Capture the cell that displays the provided text and extract its (X, Y) central coordinate. 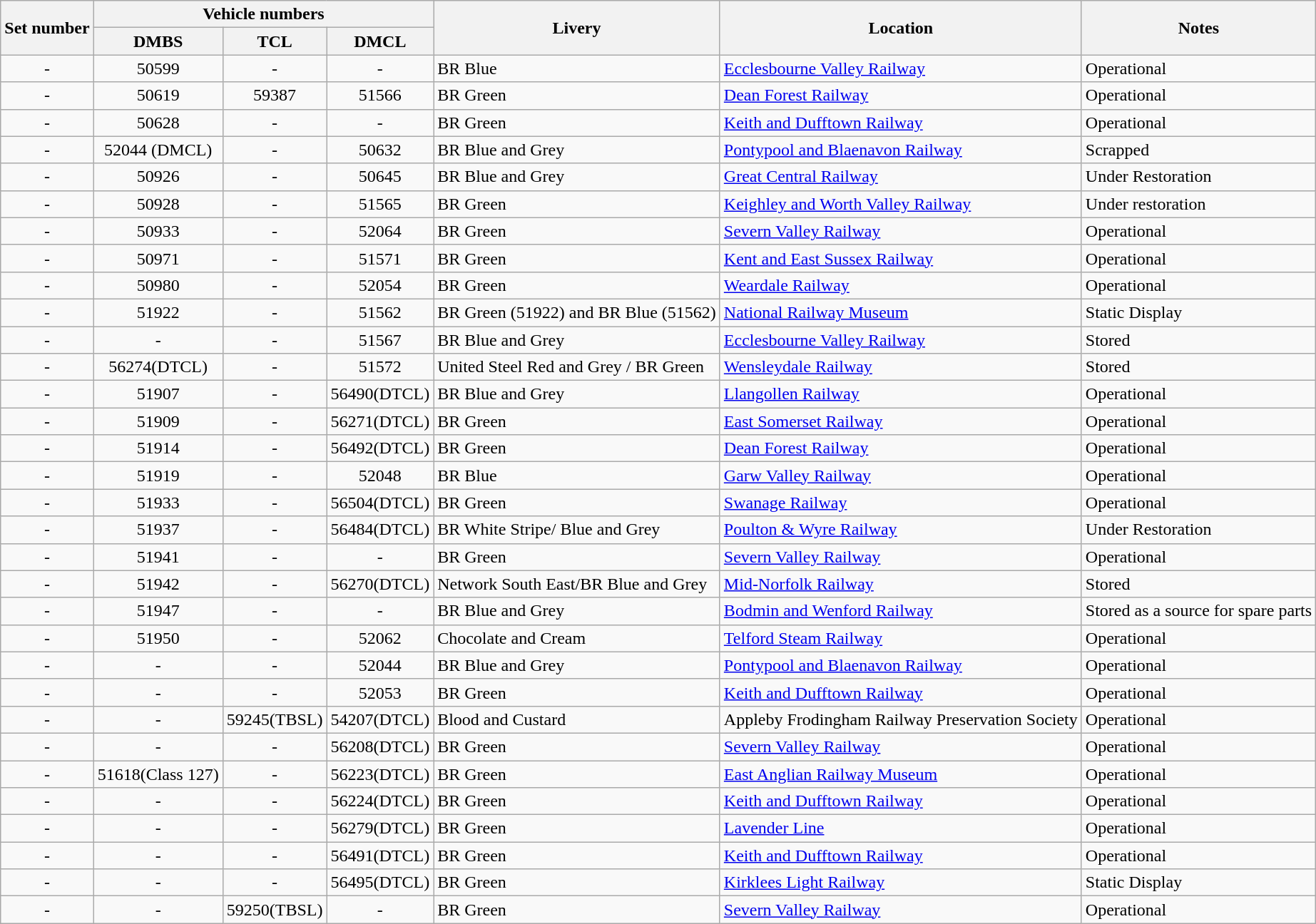
56270(DTCL) (380, 584)
56504(DTCL) (380, 503)
Mid-Norfolk Railway (900, 584)
Blood and Custard (577, 719)
56491(DTCL) (380, 856)
51909 (158, 421)
52044 (380, 665)
DMCL (380, 41)
Under restoration (1198, 204)
56279(DTCL) (380, 828)
Chocolate and Cream (577, 638)
Poulton & Wyre Railway (900, 530)
56492(DTCL) (380, 448)
56484(DTCL) (380, 530)
51922 (158, 312)
Set number (47, 28)
Appleby Frodingham Railway Preservation Society (900, 719)
51562 (380, 312)
East Anglian Railway Museum (900, 774)
Stored as a source for spare parts (1198, 611)
Llangollen Railway (900, 394)
51914 (158, 448)
50971 (158, 258)
56274(DTCL) (158, 367)
51572 (380, 367)
Wensleydale Railway (900, 367)
Bodmin and Wenford Railway (900, 611)
Livery (577, 28)
Location (900, 28)
United Steel Red and Grey / BR Green (577, 367)
50928 (158, 204)
50980 (158, 285)
Kirklees Light Railway (900, 883)
52062 (380, 638)
Network South East/BR Blue and Grey (577, 584)
56490(DTCL) (380, 394)
Vehicle numbers (264, 14)
52064 (380, 231)
51565 (380, 204)
52044 (DMCL) (158, 150)
52048 (380, 476)
59245(TBSL) (275, 719)
51933 (158, 503)
52054 (380, 285)
54207(DTCL) (380, 719)
BR White Stripe/ Blue and Grey (577, 530)
51941 (158, 557)
51566 (380, 96)
Telford Steam Railway (900, 638)
56223(DTCL) (380, 774)
51950 (158, 638)
56271(DTCL) (380, 421)
52053 (380, 692)
50933 (158, 231)
Scrapped (1198, 150)
51567 (380, 340)
Weardale Railway (900, 285)
51907 (158, 394)
50645 (380, 177)
Garw Valley Railway (900, 476)
51618(Class 127) (158, 774)
Notes (1198, 28)
51571 (380, 258)
51947 (158, 611)
Swanage Railway (900, 503)
51937 (158, 530)
51942 (158, 584)
56208(DTCL) (380, 746)
BR Green (51922) and BR Blue (51562) (577, 312)
TCL (275, 41)
50599 (158, 68)
59387 (275, 96)
Keighley and Worth Valley Railway (900, 204)
Lavender Line (900, 828)
DMBS (158, 41)
50926 (158, 177)
50632 (380, 150)
56224(DTCL) (380, 801)
50628 (158, 123)
East Somerset Railway (900, 421)
51919 (158, 476)
National Railway Museum (900, 312)
50619 (158, 96)
56495(DTCL) (380, 883)
Kent and East Sussex Railway (900, 258)
Great Central Railway (900, 177)
59250(TBSL) (275, 910)
